Extract the (x, y) coordinate from the center of the cell holding the provided text.  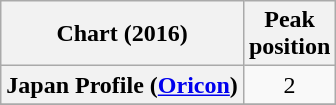
Chart (2016) (122, 34)
2 (289, 85)
Peakposition (289, 34)
Japan Profile (Oricon) (122, 85)
